Detect which cell encompasses the target text, then output its (x, y) center coordinate. 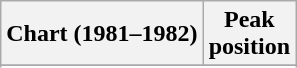
Peakposition (249, 34)
Chart (1981–1982) (102, 34)
